Provide the (x, y) coordinate of the cell's center where the given text is located.  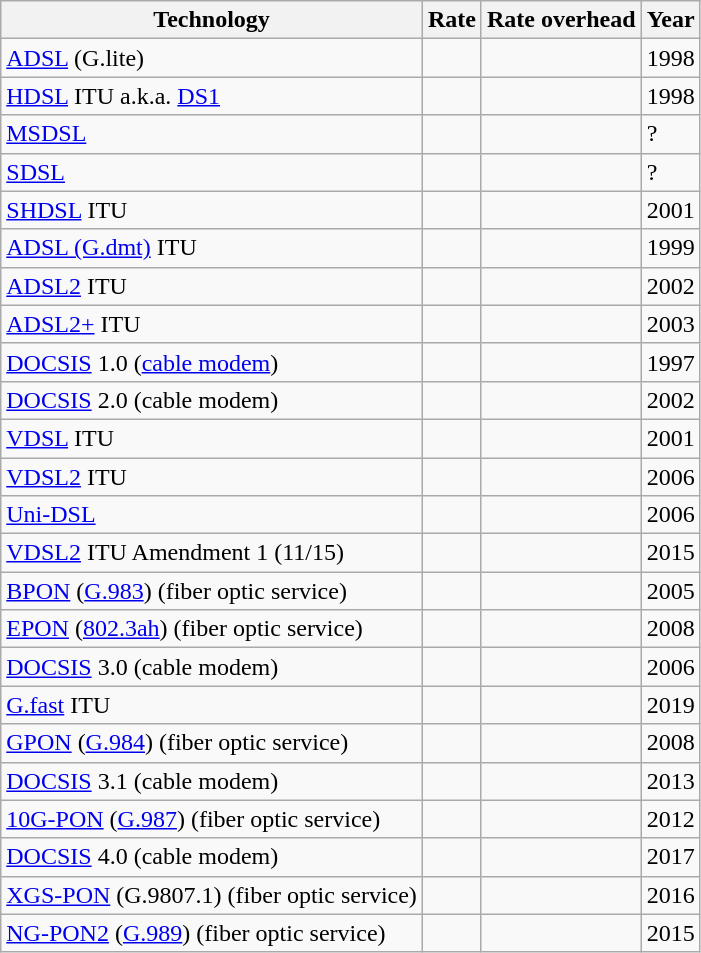
GPON (G.984) (fiber optic service) (212, 743)
XGS-PON (G.9807.1) (fiber optic service) (212, 895)
G.fast ITU (212, 705)
ADSL (G.dmt) ITU (212, 248)
VDSL2 ITU Amendment 1 (11/15) (212, 553)
10G-PON (G.987) (fiber optic service) (212, 819)
DOCSIS 2.0 (cable modem) (212, 400)
ADSL2 ITU (212, 286)
SDSL (212, 172)
2019 (670, 705)
2012 (670, 819)
2003 (670, 324)
Rate (452, 20)
SHDSL ITU (212, 210)
EPON (802.3ah) (fiber optic service) (212, 629)
Rate overhead (561, 20)
DOCSIS 3.1 (cable modem) (212, 781)
2017 (670, 857)
2016 (670, 895)
HDSL ITU a.k.a. DS1 (212, 96)
VDSL ITU (212, 438)
ADSL (G.lite) (212, 58)
2005 (670, 591)
Technology (212, 20)
DOCSIS 1.0 (cable modem) (212, 362)
Year (670, 20)
VDSL2 ITU (212, 477)
ADSL2+ ITU (212, 324)
Uni-DSL (212, 515)
BPON (G.983) (fiber optic service) (212, 591)
2013 (670, 781)
MSDSL (212, 134)
DOCSIS 4.0 (cable modem) (212, 857)
1999 (670, 248)
1997 (670, 362)
NG-PON2 (G.989) (fiber optic service) (212, 933)
DOCSIS 3.0 (cable modem) (212, 667)
